Extract the (X, Y) coordinate from the center of the cell holding the provided text.  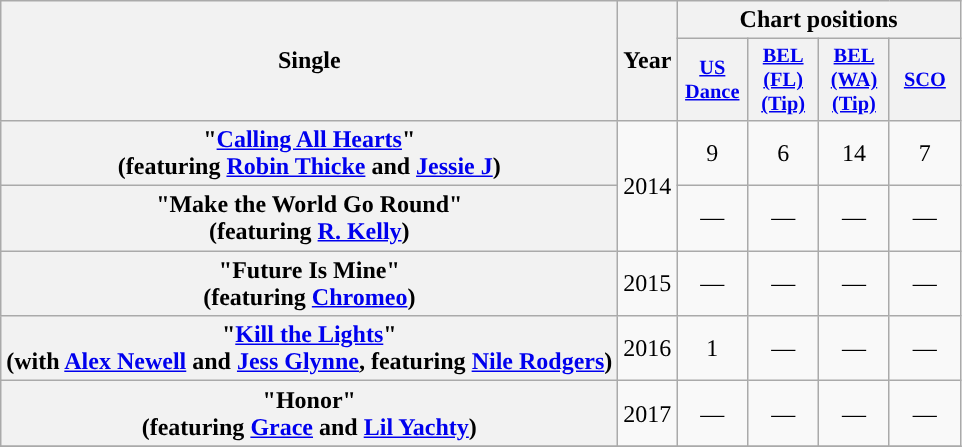
2016 (648, 348)
6 (784, 152)
SCO (924, 80)
USDance (712, 80)
"Calling All Hearts"(featuring Robin Thicke and Jessie J) (310, 152)
Chart positions (818, 20)
2014 (648, 185)
"Future Is Mine"(featuring Chromeo) (310, 284)
Year (648, 61)
7 (924, 152)
9 (712, 152)
BEL(FL)(Tip) (784, 80)
Single (310, 61)
2017 (648, 414)
1 (712, 348)
"Make the World Go Round"(featuring R. Kelly) (310, 218)
"Kill the Lights"(with Alex Newell and Jess Glynne, featuring Nile Rodgers) (310, 348)
14 (854, 152)
BEL(WA)(Tip) (854, 80)
"Honor"(featuring Grace and Lil Yachty) (310, 414)
2015 (648, 284)
